Output the [x, y] coordinate of the center of the cell containing the given text.  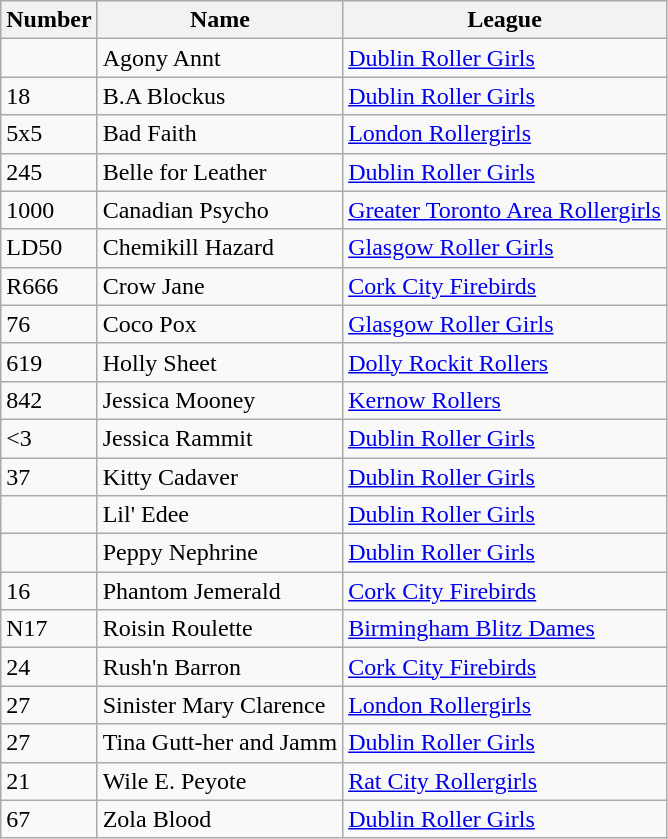
League [505, 20]
Crow Jane [220, 286]
Roisin Roulette [220, 629]
N17 [49, 629]
Holly Sheet [220, 362]
LD50 [49, 248]
5x5 [49, 134]
Lil' Edee [220, 515]
Chemikill Hazard [220, 248]
Jessica Mooney [220, 400]
Belle for Leather [220, 172]
16 [49, 591]
Kitty Cadaver [220, 477]
842 [49, 400]
37 [49, 477]
B.A Blockus [220, 96]
21 [49, 781]
245 [49, 172]
Zola Blood [220, 819]
R666 [49, 286]
Jessica Rammit [220, 438]
Greater Toronto Area Rollergirls [505, 210]
18 [49, 96]
Agony Annt [220, 58]
Number [49, 20]
Coco Pox [220, 324]
Phantom Jemerald [220, 591]
Canadian Psycho [220, 210]
Kernow Rollers [505, 400]
Wile E. Peyote [220, 781]
Rush'n Barron [220, 667]
Tina Gutt-her and Jamm [220, 743]
<3 [49, 438]
Bad Faith [220, 134]
76 [49, 324]
Dolly Rockit Rollers [505, 362]
Peppy Nephrine [220, 553]
67 [49, 819]
Sinister Mary Clarence [220, 705]
1000 [49, 210]
Name [220, 20]
619 [49, 362]
Rat City Rollergirls [505, 781]
Birmingham Blitz Dames [505, 629]
24 [49, 667]
